Capture the cell that displays the provided text and extract its (X, Y) central coordinate. 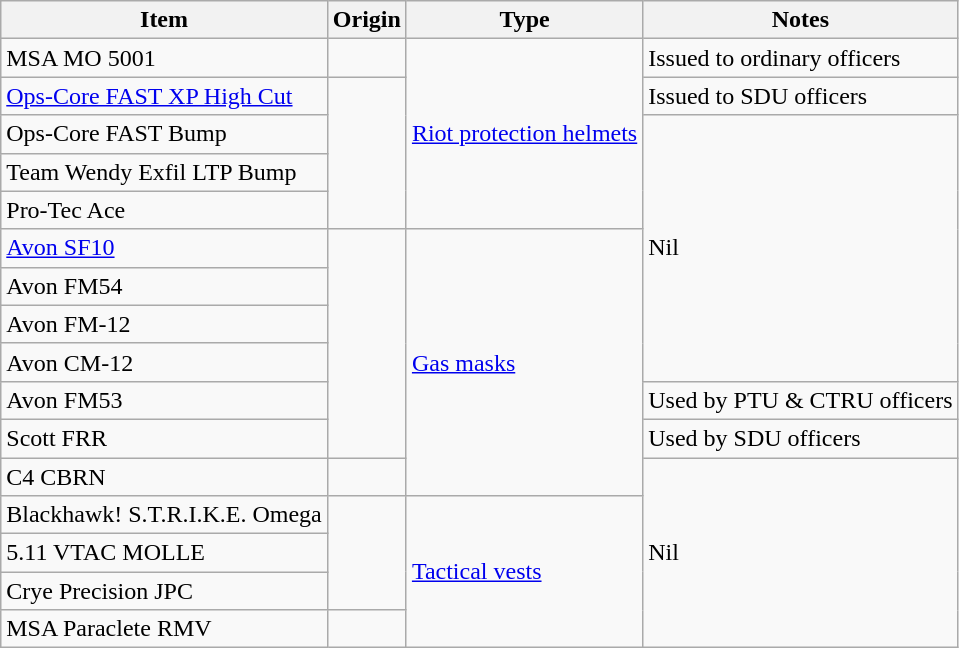
Gas masks (524, 362)
Team Wendy Exfil LTP Bump (164, 172)
Riot protection helmets (524, 134)
Used by SDU officers (800, 438)
Ops-Core FAST Bump (164, 134)
Avon SF10 (164, 248)
Avon FM54 (164, 286)
Tactical vests (524, 572)
Origin (366, 20)
Ops-Core FAST XP High Cut (164, 96)
Pro-Tec Ace (164, 210)
Blackhawk! S.T.R.I.K.E. Omega (164, 515)
MSA Paraclete RMV (164, 629)
Type (524, 20)
Scott FRR (164, 438)
Issued to ordinary officers (800, 58)
Issued to SDU officers (800, 96)
Avon FM-12 (164, 324)
MSA MO 5001 (164, 58)
5.11 VTAC MOLLE (164, 553)
Item (164, 20)
C4 CBRN (164, 477)
Crye Precision JPC (164, 591)
Avon FM53 (164, 400)
Used by PTU & CTRU officers (800, 400)
Notes (800, 20)
Avon CM-12 (164, 362)
